Identify which cell holds the provided text, then report its [x, y] central coordinate. 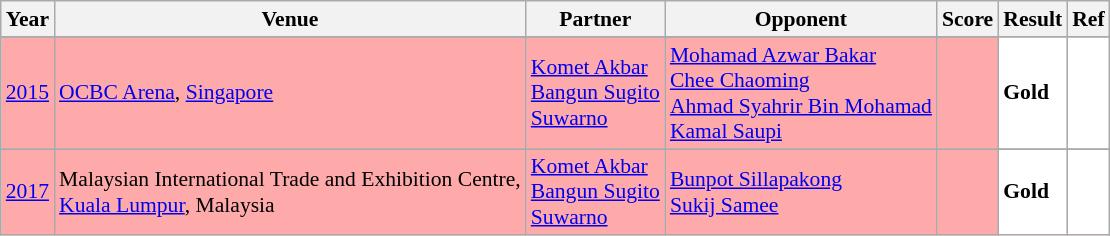
Partner [596, 19]
2015 [28, 93]
Score [968, 19]
Bunpot Sillapakong Sukij Samee [801, 192]
Year [28, 19]
Mohamad Azwar Bakar Chee Chaoming Ahmad Syahrir Bin Mohamad Kamal Saupi [801, 93]
OCBC Arena, Singapore [290, 93]
2017 [28, 192]
Ref [1088, 19]
Result [1032, 19]
Opponent [801, 19]
Malaysian International Trade and Exhibition Centre, Kuala Lumpur, Malaysia [290, 192]
Venue [290, 19]
